Identify which cell holds the provided text, then report its [X, Y] central coordinate. 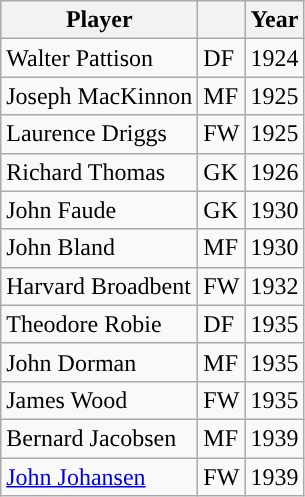
John Dorman [100, 362]
Year [274, 20]
Laurence Driggs [100, 134]
John Johansen [100, 477]
Bernard Jacobsen [100, 438]
John Bland [100, 248]
1926 [274, 172]
Walter Pattison [100, 58]
1932 [274, 286]
Theodore Robie [100, 324]
John Faude [100, 210]
Player [100, 20]
Harvard Broadbent [100, 286]
Joseph MacKinnon [100, 96]
Richard Thomas [100, 172]
James Wood [100, 400]
1924 [274, 58]
